Locate the cell with the specified text and output its [X, Y] center coordinate. 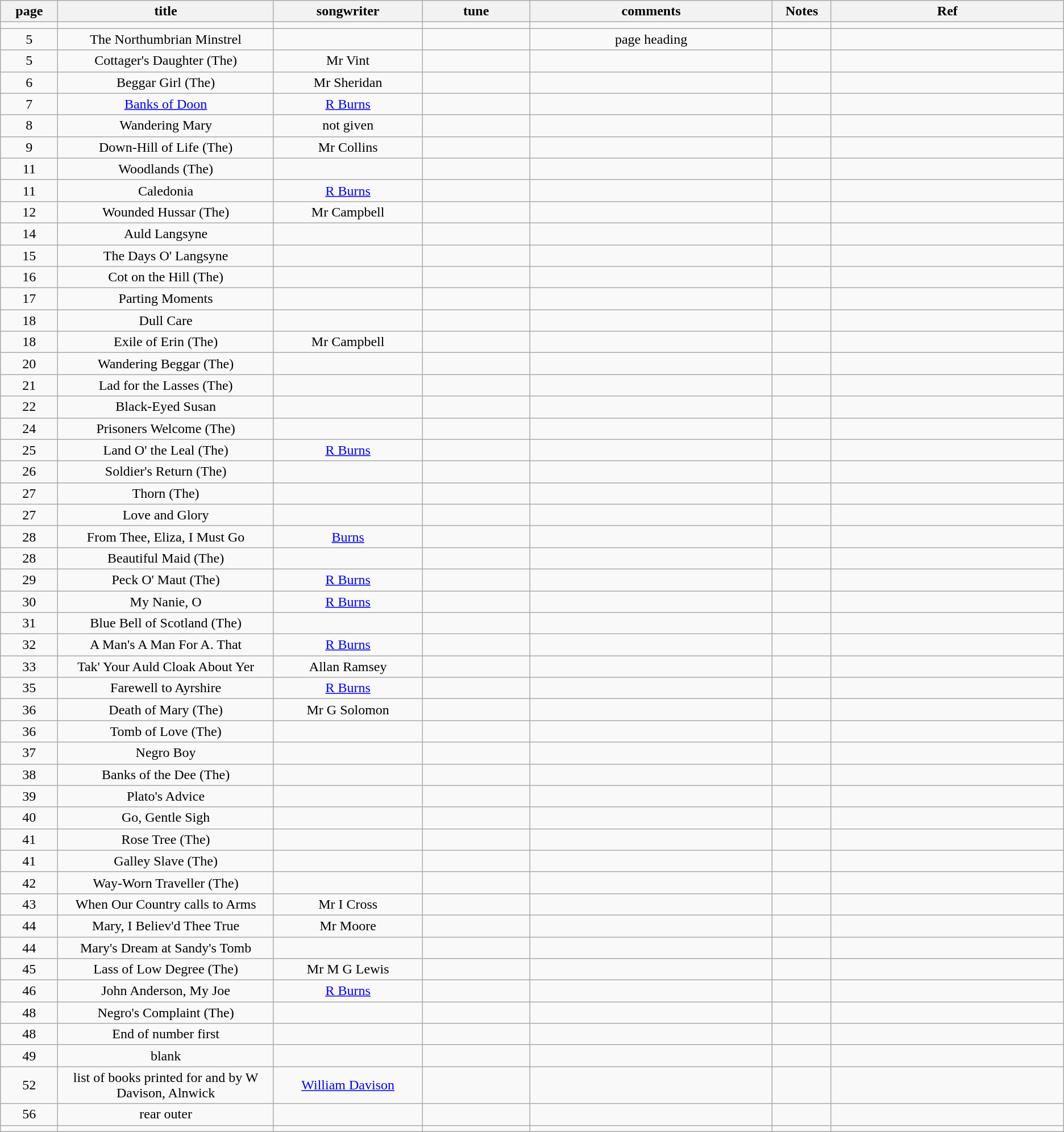
49 [30, 1056]
25 [30, 450]
Soldier's Return (The) [166, 472]
Wandering Beggar (The) [166, 364]
Farewell to Ayrshire [166, 688]
Parting Moments [166, 299]
Mr Moore [348, 926]
Thorn (The) [166, 493]
29 [30, 580]
Banks of the Dee (The) [166, 775]
33 [30, 667]
Mr Vint [348, 61]
9 [30, 147]
Allan Ramsey [348, 667]
Woodlands (The) [166, 169]
Down-Hill of Life (The) [166, 147]
Blue Bell of Scotland (The) [166, 623]
Black-Eyed Susan [166, 407]
page [30, 11]
Auld Langsyne [166, 234]
Beautiful Maid (The) [166, 558]
Lass of Low Degree (The) [166, 969]
Negro's Complaint (The) [166, 1013]
Love and Glory [166, 515]
Mary, I Believ'd Thee True [166, 926]
38 [30, 775]
Cot on the Hill (The) [166, 277]
Dull Care [166, 321]
Rose Tree (The) [166, 839]
17 [30, 299]
14 [30, 234]
My Nanie, O [166, 602]
21 [30, 385]
52 [30, 1085]
30 [30, 602]
not given [348, 126]
Tak' Your Auld Cloak About Yer [166, 667]
A Man's A Man For A. That [166, 645]
Death of Mary (The) [166, 710]
15 [30, 255]
tune [476, 11]
Wandering Mary [166, 126]
43 [30, 904]
12 [30, 212]
Mr G Solomon [348, 710]
45 [30, 969]
40 [30, 818]
Negro Boy [166, 753]
Mary's Dream at Sandy's Tomb [166, 947]
Notes [802, 11]
From Thee, Eliza, I Must Go [166, 536]
Land O' the Leal (The) [166, 450]
Cottager's Daughter (The) [166, 61]
The Northumbrian Minstrel [166, 39]
Banks of Doon [166, 104]
8 [30, 126]
Mr Collins [348, 147]
Plato's Advice [166, 796]
Galley Slave (The) [166, 861]
Way-Worn Traveller (The) [166, 883]
comments [651, 11]
William Davison [348, 1085]
Go, Gentle Sigh [166, 818]
6 [30, 82]
blank [166, 1056]
Mr M G Lewis [348, 969]
The Days O' Langsyne [166, 255]
page heading [651, 39]
16 [30, 277]
Ref [947, 11]
When Our Country calls to Arms [166, 904]
24 [30, 428]
31 [30, 623]
35 [30, 688]
56 [30, 1114]
Mr I Cross [348, 904]
26 [30, 472]
songwriter [348, 11]
Beggar Girl (The) [166, 82]
22 [30, 407]
Wounded Hussar (The) [166, 212]
42 [30, 883]
39 [30, 796]
46 [30, 991]
Exile of Erin (The) [166, 342]
Burns [348, 536]
Peck O' Maut (The) [166, 580]
title [166, 11]
Caledonia [166, 190]
John Anderson, My Joe [166, 991]
37 [30, 753]
Prisoners Welcome (The) [166, 428]
rear outer [166, 1114]
list of books printed for and by W Davison, Alnwick [166, 1085]
Tomb of Love (The) [166, 731]
20 [30, 364]
End of number first [166, 1034]
7 [30, 104]
Mr Sheridan [348, 82]
32 [30, 645]
Lad for the Lasses (The) [166, 385]
